Search for the cell housing the specified text and yield its [X, Y] center coordinate. 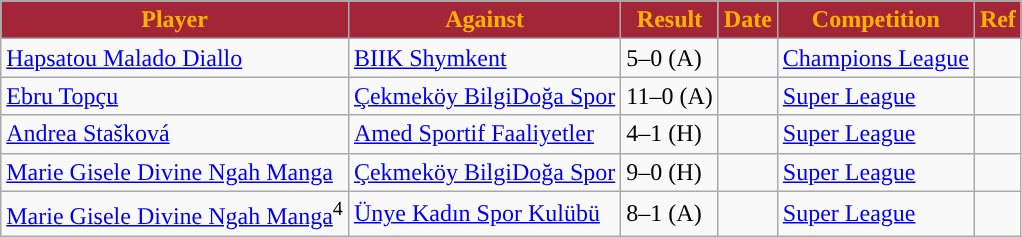
8–1 (A) [670, 214]
BIIK Shymkent [484, 58]
Against [484, 20]
Marie Gisele Divine Ngah Manga [175, 172]
Amed Sportif Faaliyetler [484, 134]
4–1 (H) [670, 134]
Ebru Topçu [175, 96]
Result [670, 20]
Ref [998, 20]
Hapsatou Malado Diallo [175, 58]
5–0 (A) [670, 58]
Marie Gisele Divine Ngah Manga4 [175, 214]
11–0 (A) [670, 96]
Competition [876, 20]
9–0 (H) [670, 172]
Date [748, 20]
Andrea Stašková [175, 134]
Player [175, 20]
Ünye Kadın Spor Kulübü [484, 214]
Champions League [876, 58]
